From the cell containing the given text, extract its center point as (x, y) coordinate. 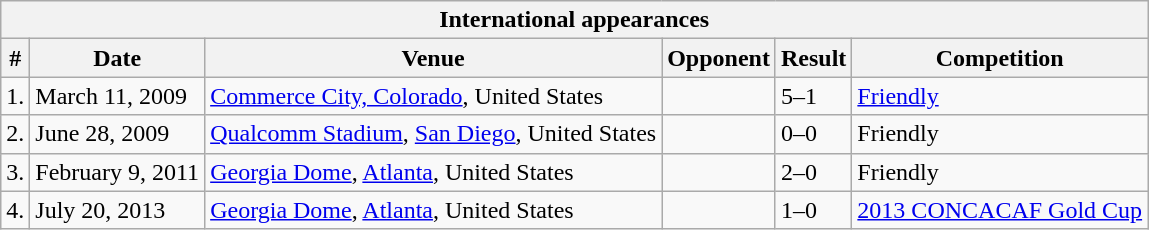
2. (16, 134)
0–0 (813, 134)
4. (16, 210)
3. (16, 172)
June 28, 2009 (118, 134)
Result (813, 58)
1–0 (813, 210)
Date (118, 58)
Competition (1000, 58)
2013 CONCACAF Gold Cup (1000, 210)
International appearances (574, 20)
March 11, 2009 (118, 96)
Qualcomm Stadium, San Diego, United States (434, 134)
Commerce City, Colorado, United States (434, 96)
2–0 (813, 172)
# (16, 58)
5–1 (813, 96)
Opponent (719, 58)
February 9, 2011 (118, 172)
Venue (434, 58)
July 20, 2013 (118, 210)
1. (16, 96)
